Detect which cell encompasses the target text, then output its (x, y) center coordinate. 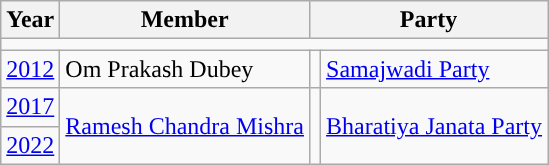
Bharatiya Janata Party (434, 126)
Party (428, 20)
Samajwadi Party (434, 69)
2017 (30, 107)
2012 (30, 69)
Ramesh Chandra Mishra (185, 126)
2022 (30, 145)
Om Prakash Dubey (185, 69)
Member (185, 20)
Year (30, 20)
